Locate the cell with the specified text and output its [X, Y] center coordinate. 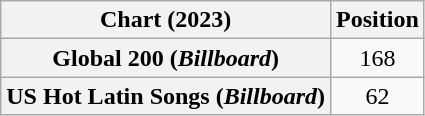
Chart (2023) [166, 20]
Position [378, 20]
Global 200 (Billboard) [166, 58]
168 [378, 58]
US Hot Latin Songs (Billboard) [166, 96]
62 [378, 96]
